Extract the (X, Y) coordinate from the center of the cell holding the provided text.  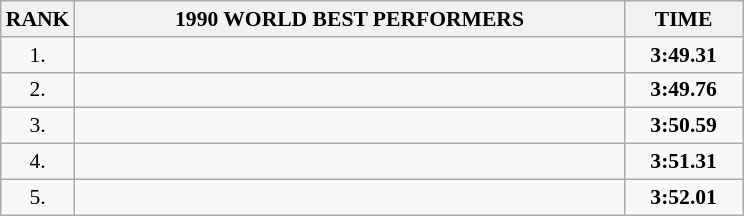
3:51.31 (684, 162)
5. (38, 197)
3:52.01 (684, 197)
2. (38, 90)
TIME (684, 19)
3:49.76 (684, 90)
RANK (38, 19)
4. (38, 162)
1990 WORLD BEST PERFORMERS (349, 19)
3. (38, 126)
1. (38, 55)
3:50.59 (684, 126)
3:49.31 (684, 55)
